Provide the (x, y) coordinate of the cell's center where the given text is located.  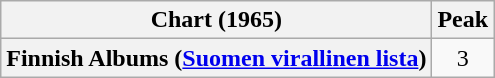
Finnish Albums (Suomen virallinen lista) (216, 58)
Chart (1965) (216, 20)
3 (463, 58)
Peak (463, 20)
